Determine the [X, Y] coordinate at the center of the cell enclosing the given text.  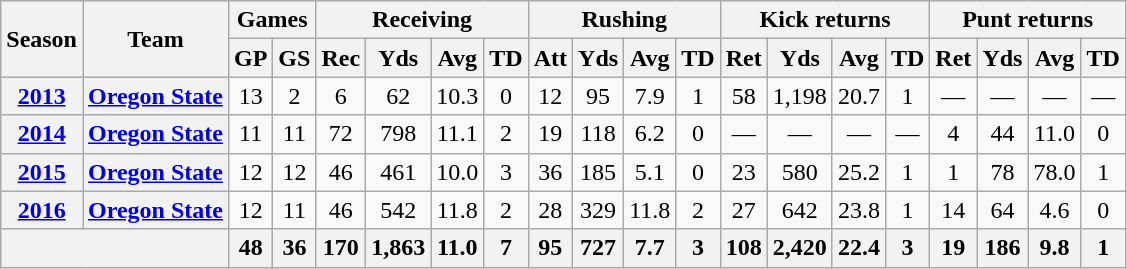
GP [250, 58]
118 [598, 134]
Rushing [624, 20]
10.3 [458, 96]
14 [954, 210]
58 [744, 96]
2013 [42, 96]
4 [954, 134]
Att [550, 58]
GS [294, 58]
25.2 [858, 172]
20.7 [858, 96]
7.7 [650, 248]
108 [744, 248]
22.4 [858, 248]
6 [341, 96]
64 [1002, 210]
542 [398, 210]
6.2 [650, 134]
78 [1002, 172]
Receiving [422, 20]
11.1 [458, 134]
5.1 [650, 172]
Rec [341, 58]
580 [800, 172]
798 [398, 134]
Team [155, 39]
10.0 [458, 172]
185 [598, 172]
78.0 [1054, 172]
44 [1002, 134]
48 [250, 248]
Punt returns [1028, 20]
27 [744, 210]
Kick returns [825, 20]
Season [42, 39]
461 [398, 172]
72 [341, 134]
9.8 [1054, 248]
2015 [42, 172]
2,420 [800, 248]
727 [598, 248]
329 [598, 210]
186 [1002, 248]
62 [398, 96]
7 [506, 248]
2014 [42, 134]
28 [550, 210]
642 [800, 210]
7.9 [650, 96]
4.6 [1054, 210]
1,198 [800, 96]
23 [744, 172]
170 [341, 248]
23.8 [858, 210]
1,863 [398, 248]
13 [250, 96]
Games [272, 20]
2016 [42, 210]
